For the text-containing cell, return its midpoint in [X, Y] coordinate format. 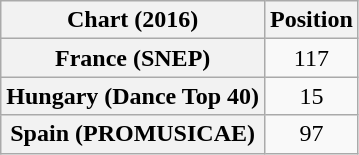
Chart (2016) [133, 20]
97 [312, 134]
15 [312, 96]
Hungary (Dance Top 40) [133, 96]
117 [312, 58]
France (SNEP) [133, 58]
Spain (PROMUSICAE) [133, 134]
Position [312, 20]
